Scan for the cell matching the given text and deliver its [X, Y] coordinate at center. 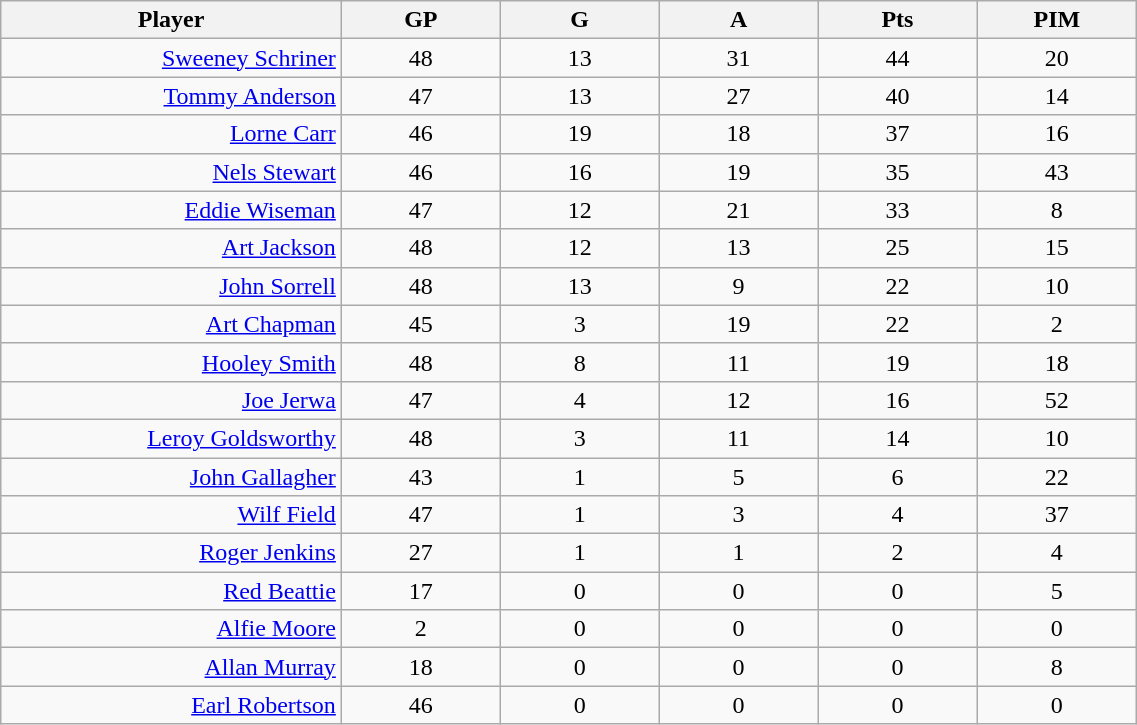
35 [898, 172]
Alfie Moore [172, 629]
Roger Jenkins [172, 553]
Tommy Anderson [172, 96]
Player [172, 20]
Earl Robertson [172, 705]
Allan Murray [172, 667]
Joe Jerwa [172, 400]
Eddie Wiseman [172, 210]
21 [738, 210]
Hooley Smith [172, 362]
15 [1057, 248]
33 [898, 210]
John Gallagher [172, 477]
31 [738, 58]
40 [898, 96]
GP [420, 20]
25 [898, 248]
20 [1057, 58]
Wilf Field [172, 515]
John Sorrell [172, 286]
17 [420, 591]
PIM [1057, 20]
44 [898, 58]
Lorne Carr [172, 134]
Leroy Goldsworthy [172, 438]
9 [738, 286]
Art Chapman [172, 324]
45 [420, 324]
Pts [898, 20]
Art Jackson [172, 248]
Sweeney Schriner [172, 58]
6 [898, 477]
Nels Stewart [172, 172]
G [580, 20]
Red Beattie [172, 591]
A [738, 20]
52 [1057, 400]
